Identify which cell holds the provided text, then report its (x, y) central coordinate. 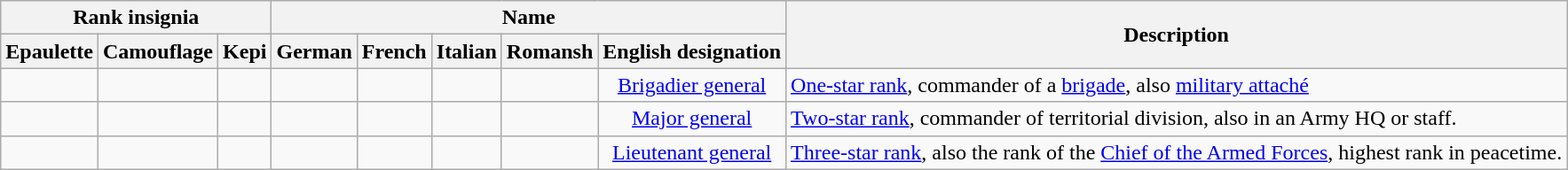
Italian (467, 51)
Brigadier general (692, 85)
Major general (692, 119)
Kepi (245, 51)
Three-star rank, also the rank of the Chief of the Armed Forces, highest rank in peacetime. (1177, 152)
Rank insignia (137, 18)
Name (529, 18)
Lieutenant general (692, 152)
Two-star rank, commander of territorial division, also in an Army HQ or staff. (1177, 119)
Description (1177, 35)
Camouflage (158, 51)
French (394, 51)
One-star rank, commander of a brigade, also military attaché (1177, 85)
English designation (692, 51)
Epaulette (50, 51)
Romansh (549, 51)
German (314, 51)
